Locate the cell with the specified text and output its (X, Y) center coordinate. 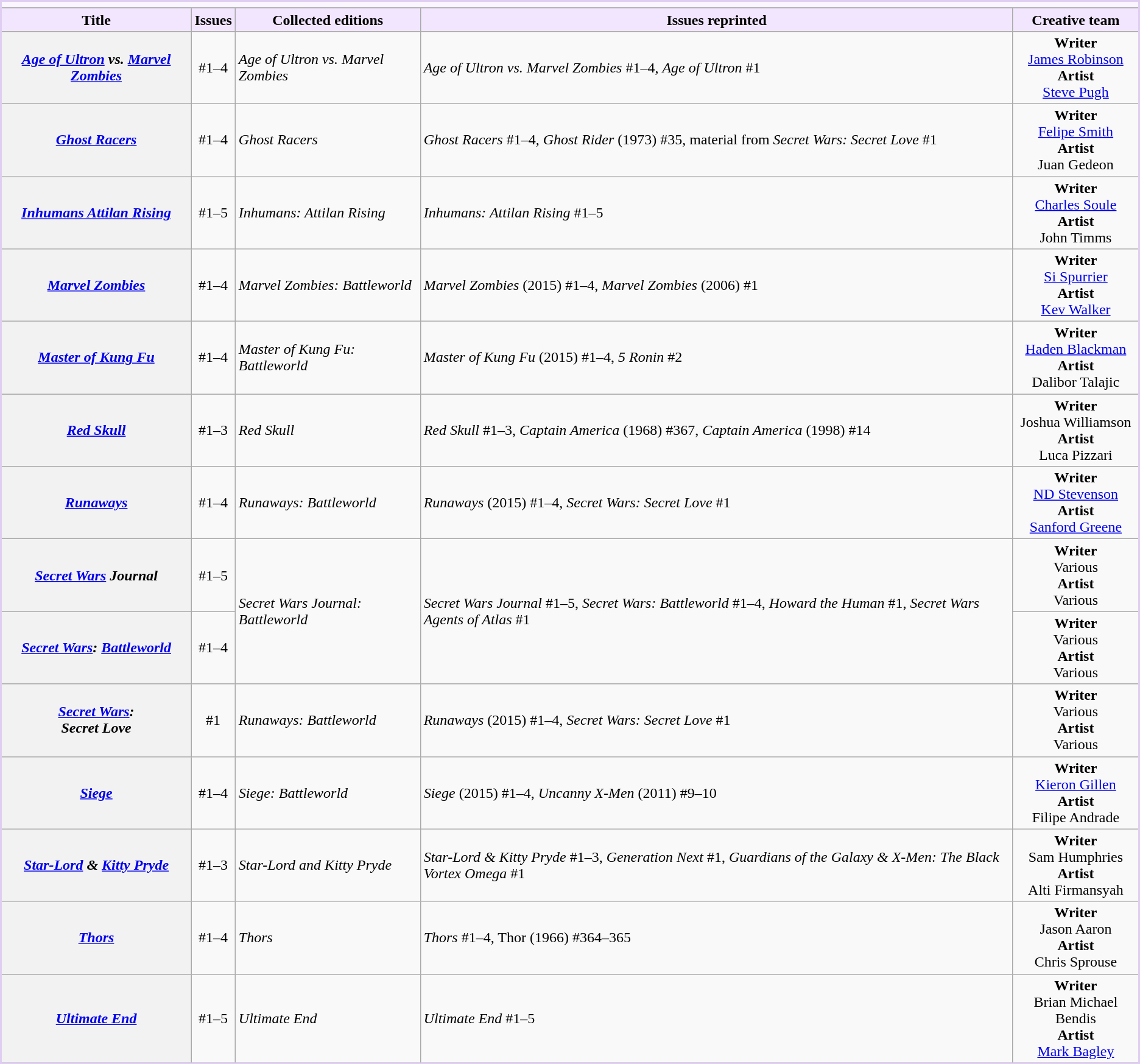
WriterSi SpurrierArtistKev Walker (1075, 285)
Inhumans: Attilan Rising #1–5 (716, 213)
Issues (213, 19)
Creative team (1075, 19)
Title (96, 19)
WriterHaden BlackmanArtistDalibor Talajic (1075, 358)
WriterJason AaronArtistChris Sprouse (1075, 938)
Secret Wars Journal (96, 575)
Marvel Zombies: Battleworld (328, 285)
Secret Wars: Battleworld (96, 648)
Master of Kung Fu (2015) #1–4, 5 Ronin #2 (716, 358)
Secret Wars:Secret Love (96, 720)
Master of Kung Fu: Battleworld (328, 358)
Siege (2015) #1–4, Uncanny X-Men (2011) #9–10 (716, 793)
Siege: Battleworld (328, 793)
Thors #1–4, Thor (1966) #364–365 (716, 938)
WriterFelipe SmithArtistJuan Gedeon (1075, 140)
Red Skull #1–3, Captain America (1968) #367, Captain America (1998) #14 (716, 430)
Runaways (96, 503)
Marvel Zombies (2015) #1–4, Marvel Zombies (2006) #1 (716, 285)
Collected editions (328, 19)
Star-Lord & Kitty Pryde #1–3, Generation Next #1, Guardians of the Galaxy & X-Men: The Black Vortex Omega #1 (716, 865)
Marvel Zombies (96, 285)
Secret Wars Journal #1–5, Secret Wars: Battleworld #1–4, Howard the Human #1, Secret Wars Agents of Atlas #1 (716, 611)
WriterSam HumphriesArtistAlti Firmansyah (1075, 865)
Inhumans Attilan Rising (96, 213)
#1 (213, 720)
WriterJames RobinsonArtistSteve Pugh (1075, 67)
Issues reprinted (716, 19)
Age of Ultron vs. Marvel Zombies #1–4, Age of Ultron #1 (716, 67)
WriterJoshua WilliamsonArtistLuca Pizzari (1075, 430)
Inhumans: Attilan Rising (328, 213)
WriterKieron GillenArtistFilipe Andrade (1075, 793)
Ghost Racers #1–4, Ghost Rider (1973) #35, material from Secret Wars: Secret Love #1 (716, 140)
Secret Wars Journal: Battleworld (328, 611)
Siege (96, 793)
Star-Lord & Kitty Pryde (96, 865)
Star-Lord and Kitty Pryde (328, 865)
Master of Kung Fu (96, 358)
WriterND StevensonArtistSanford Greene (1075, 503)
Ultimate End #1–5 (716, 1018)
WriterCharles SouleArtistJohn Timms (1075, 213)
WriterBrian Michael BendisArtistMark Bagley (1075, 1018)
